Find where the given text appears and provide that cell's center as [x, y] coordinate. 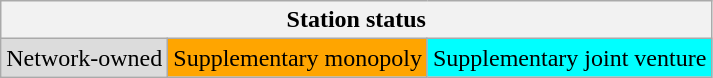
Supplementary joint venture [569, 58]
Supplementary monopoly [298, 58]
Network-owned [84, 58]
Station status [356, 20]
